Pinpoint the cell where the given text exists, returning its (X, Y) midpoint coordinate. 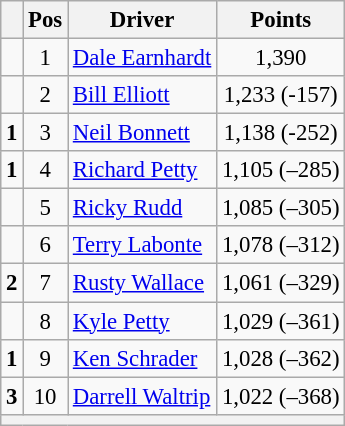
1,022 (–368) (281, 396)
1,078 (–312) (281, 245)
1,105 (–285) (281, 170)
Dale Earnhardt (142, 58)
8 (46, 321)
1,233 (-157) (281, 95)
Pos (46, 20)
4 (46, 170)
Ken Schrader (142, 358)
6 (46, 245)
Points (281, 20)
Kyle Petty (142, 321)
Terry Labonte (142, 245)
9 (46, 358)
Neil Bonnett (142, 133)
10 (46, 396)
1,390 (281, 58)
1,029 (–361) (281, 321)
Bill Elliott (142, 95)
5 (46, 208)
1,061 (–329) (281, 283)
Ricky Rudd (142, 208)
1,085 (–305) (281, 208)
Driver (142, 20)
1,138 (-252) (281, 133)
Darrell Waltrip (142, 396)
7 (46, 283)
1,028 (–362) (281, 358)
Richard Petty (142, 170)
Rusty Wallace (142, 283)
